Determine the (x, y) coordinate at the center of the cell enclosing the given text.  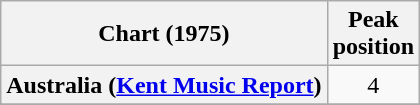
Australia (Kent Music Report) (164, 85)
4 (373, 85)
Peakposition (373, 34)
Chart (1975) (164, 34)
